Search for the cell housing the specified text and yield its (x, y) center coordinate. 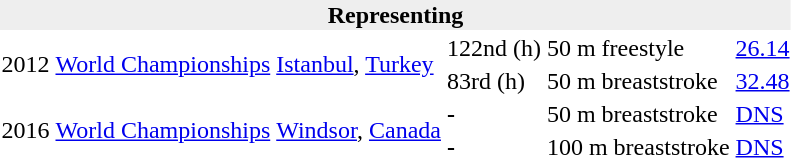
World Championships (163, 64)
32.48 (762, 81)
DNS (762, 114)
122nd (h) (494, 48)
Istanbul, Turkey (359, 64)
Representing (396, 15)
- (494, 114)
26.14 (762, 48)
50 m freestyle (638, 48)
2012 (26, 64)
83rd (h) (494, 81)
